Return the [x, y] coordinate for the center point of the cell that contains the specified text.  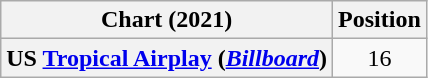
Position [380, 20]
Chart (2021) [167, 20]
16 [380, 58]
US Tropical Airplay (Billboard) [167, 58]
